Provide the (X, Y) coordinate of the cell's center where the given text is located.  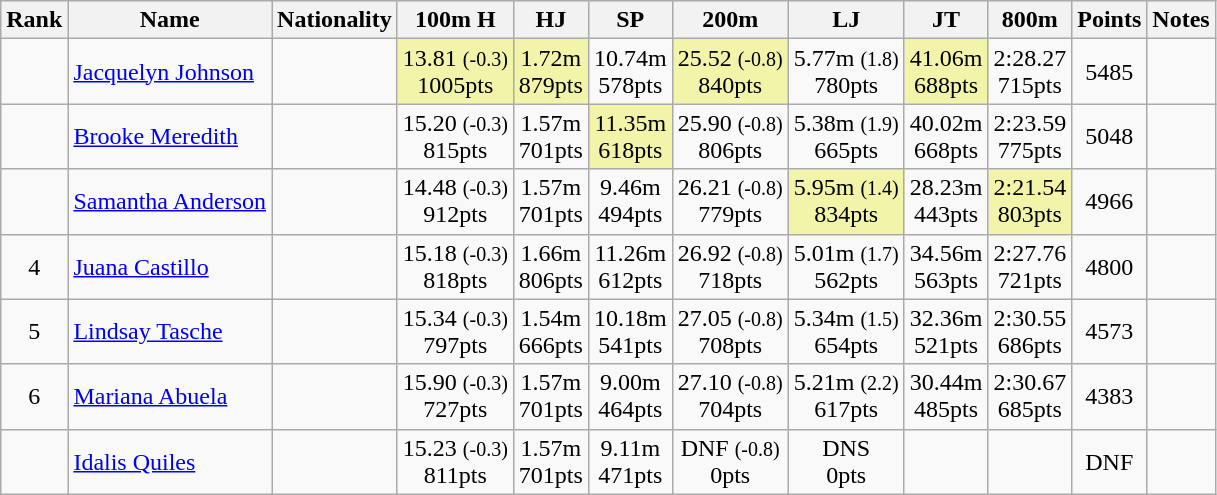
Nationality (335, 20)
13.81 (-0.3) 1005pts (455, 72)
4800 (1110, 266)
10.74m 578pts (630, 72)
11.35m 618pts (630, 136)
100m H (455, 20)
DNF (-0.8) 0pts (730, 462)
4 (34, 266)
25.90 (-0.8) 806pts (730, 136)
Notes (1181, 20)
4573 (1110, 332)
LJ (846, 20)
Mariana Abuela (170, 396)
2:27.76 721pts (1030, 266)
9.11m 471pts (630, 462)
26.21 (-0.8) 779pts (730, 202)
15.34 (-0.3) 797pts (455, 332)
1.54m 666pts (550, 332)
5.21m (2.2) 617pts (846, 396)
15.90 (-0.3) 727pts (455, 396)
Jacquelyn Johnson (170, 72)
4966 (1110, 202)
27.10 (-0.8) 704pts (730, 396)
5 (34, 332)
Name (170, 20)
5.77m (1.8) 780pts (846, 72)
9.46m 494pts (630, 202)
Juana Castillo (170, 266)
DNF (1110, 462)
Rank (34, 20)
25.52 (-0.8) 840pts (730, 72)
5.01m (1.7) 562pts (846, 266)
41.06m 688pts (946, 72)
5.34m (1.5) 654pts (846, 332)
15.23 (-0.3) 811pts (455, 462)
2:21.54 803pts (1030, 202)
5.38m (1.9) 665pts (846, 136)
4383 (1110, 396)
5048 (1110, 136)
15.20 (-0.3) 815pts (455, 136)
11.26m 612pts (630, 266)
Idalis Quiles (170, 462)
Samantha Anderson (170, 202)
HJ (550, 20)
800m (1030, 20)
30.44m 485pts (946, 396)
Points (1110, 20)
9.00m 464pts (630, 396)
40.02m 668pts (946, 136)
1.72m 879pts (550, 72)
2:30.67 685pts (1030, 396)
Lindsay Tasche (170, 332)
14.48 (-0.3) 912pts (455, 202)
6 (34, 396)
27.05 (-0.8) 708pts (730, 332)
5.95m (1.4) 834pts (846, 202)
15.18 (-0.3) 818pts (455, 266)
32.36m 521pts (946, 332)
2:23.59 775pts (1030, 136)
5485 (1110, 72)
2:30.55 686pts (1030, 332)
DNS 0pts (846, 462)
34.56m 563pts (946, 266)
200m (730, 20)
JT (946, 20)
SP (630, 20)
28.23m 443pts (946, 202)
Brooke Meredith (170, 136)
2:28.27 715pts (1030, 72)
1.66m 806pts (550, 266)
26.92 (-0.8) 718pts (730, 266)
10.18m 541pts (630, 332)
